Return [X, Y] of the center of cell containing provided text 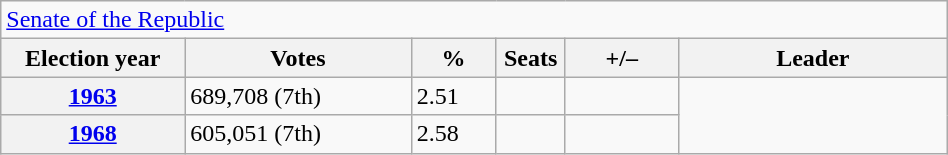
1968 [93, 134]
Senate of the Republic [474, 20]
+/– [622, 58]
Election year [93, 58]
1963 [93, 96]
2.51 [454, 96]
2.58 [454, 134]
605,051 (7th) [298, 134]
Leader [812, 58]
Votes [298, 58]
689,708 (7th) [298, 96]
Seats [530, 58]
% [454, 58]
